Provide the (x, y) coordinate of the cell's center where the given text is located.  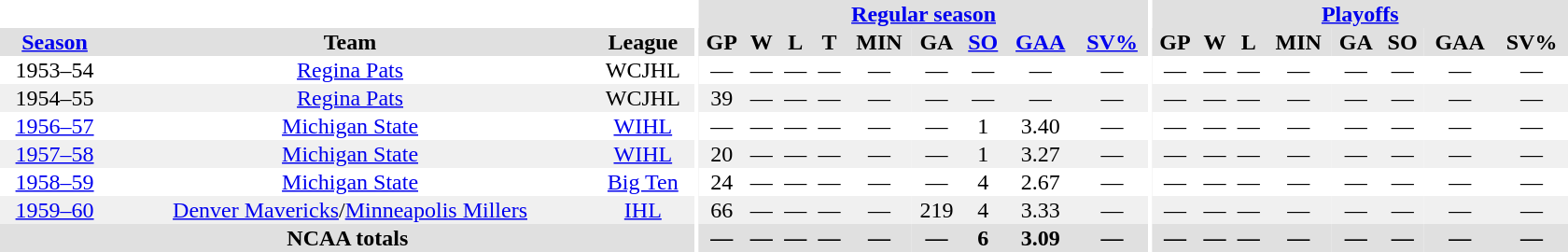
219 (937, 210)
1954–55 (54, 98)
3.27 (1041, 154)
1956–57 (54, 126)
3.40 (1041, 126)
39 (722, 98)
Denver Mavericks/Minneapolis Millers (350, 210)
3.33 (1041, 210)
1959–60 (54, 210)
Team (350, 42)
2.67 (1041, 182)
NCAA totals (347, 238)
League (643, 42)
66 (722, 210)
24 (722, 182)
1958–59 (54, 182)
Season (54, 42)
6 (984, 238)
3.09 (1041, 238)
Big Ten (643, 182)
Playoffs (1360, 14)
1953–54 (54, 70)
20 (722, 154)
IHL (643, 210)
1957–58 (54, 154)
T (829, 42)
Regular season (924, 14)
